Scan for the cell matching the given text and deliver its (x, y) coordinate at center. 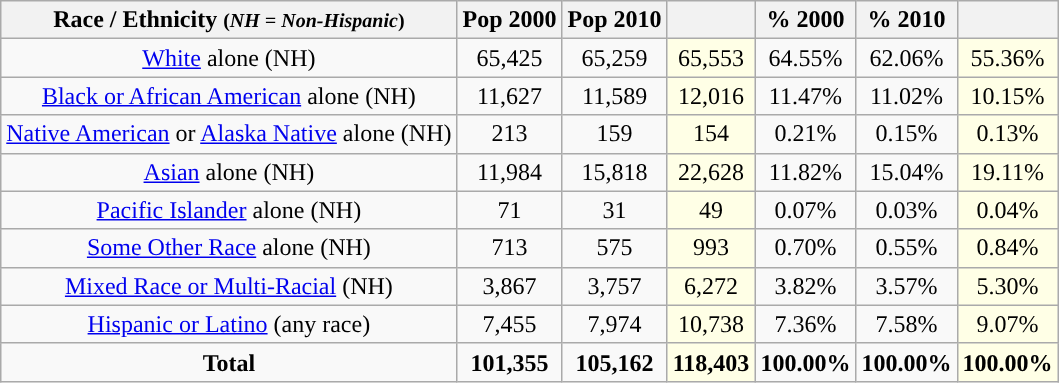
15,818 (614, 172)
7,974 (614, 324)
993 (711, 248)
0.84% (1008, 248)
71 (510, 210)
19.11% (1008, 172)
0.70% (806, 248)
11,589 (614, 96)
Total (229, 362)
3.82% (806, 286)
7.36% (806, 324)
5.30% (1008, 286)
159 (614, 134)
0.04% (1008, 210)
0.55% (906, 248)
0.21% (806, 134)
9.07% (1008, 324)
65,425 (510, 58)
Pop 2010 (614, 20)
Race / Ethnicity (NH = Non-Hispanic) (229, 20)
11.82% (806, 172)
31 (614, 210)
154 (711, 134)
11.47% (806, 96)
118,403 (711, 362)
% 2000 (806, 20)
65,553 (711, 58)
11,627 (510, 96)
0.13% (1008, 134)
11,984 (510, 172)
64.55% (806, 58)
7.58% (906, 324)
3.57% (906, 286)
Native American or Alaska Native alone (NH) (229, 134)
6,272 (711, 286)
White alone (NH) (229, 58)
62.06% (906, 58)
12,016 (711, 96)
7,455 (510, 324)
3,867 (510, 286)
0.03% (906, 210)
0.15% (906, 134)
3,757 (614, 286)
65,259 (614, 58)
10.15% (1008, 96)
213 (510, 134)
11.02% (906, 96)
105,162 (614, 362)
Pop 2000 (510, 20)
0.07% (806, 210)
% 2010 (906, 20)
Some Other Race alone (NH) (229, 248)
101,355 (510, 362)
Asian alone (NH) (229, 172)
15.04% (906, 172)
Pacific Islander alone (NH) (229, 210)
55.36% (1008, 58)
49 (711, 210)
Black or African American alone (NH) (229, 96)
Hispanic or Latino (any race) (229, 324)
Mixed Race or Multi-Racial (NH) (229, 286)
575 (614, 248)
713 (510, 248)
22,628 (711, 172)
10,738 (711, 324)
